Return the (x, y) coordinate for the center point of the cell that contains the specified text.  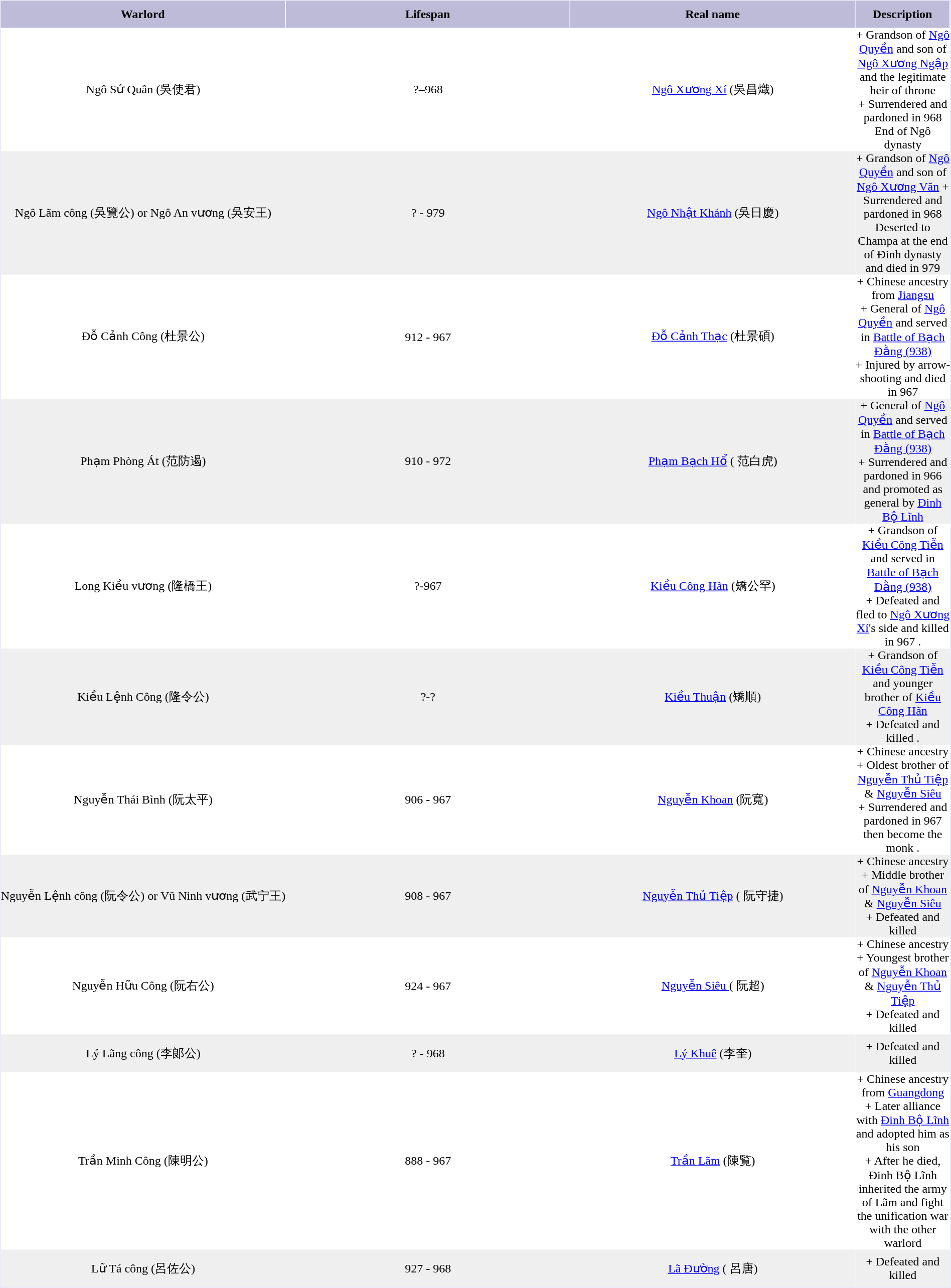
Lifespan (428, 15)
924 - 967 (428, 986)
Ngô Sứ Quân (吳使君) (143, 90)
Ngô Nhật Khánh (吳日慶) (713, 213)
+ General of Ngô Quyền and served in Battle of Bạch Đằng (938) + Surrendered and pardoned in 966 and promoted as general by Đinh Bộ Lĩnh (903, 461)
927 - 968 (428, 1269)
+ Chinese ancestry + Middle brother of Nguyễn Khoan & Nguyễn Siêu + Defeated and killed (903, 896)
+ Chinese ancestry + Youngest brother of Nguyễn Khoan & Nguyễn Thủ Tiệp + Defeated and killed (903, 986)
? - 979 (428, 213)
888 - 967 (428, 1161)
?-? (428, 697)
Đỗ Cảnh Công (杜景公) (143, 337)
? - 968 (428, 1053)
Long Kiều vương (隆橋王) (143, 586)
Nguyễn Khoan (阮寬) (713, 799)
Kiều Lệnh Công (隆令公) (143, 697)
Trần Minh Công (陳明公) (143, 1161)
Phạm Bạch Hổ ( 范白虎) (713, 461)
+ Grandson of Kiều Công Tiễn and younger brother of Kiều Công Hãn + Defeated and killed . (903, 697)
Lý Lãng công (李郞公) (143, 1053)
Nguyễn Hữu Công (阮右公) (143, 986)
Real name (713, 15)
908 - 967 (428, 896)
910 - 972 (428, 461)
?–968 (428, 90)
Lý Khuê (李奎) (713, 1053)
906 - 967 (428, 799)
Nguyễn Thủ Tiệp ( 阮守捷) (713, 896)
+ Chinese ancestry from Jiangsu + General of Ngô Quyền and served in Battle of Bạch Đằng (938) + Injured by arrow-shooting and died in 967 (903, 337)
+ Grandson of Ngô Quyền and son of Ngô Xương Văn + Surrendered and pardoned in 968 Deserted to Champa at the end of Đinh dynasty and died in 979 (903, 213)
Warlord (143, 15)
Ngô Lãm công (吳覽公) or Ngô An vương (吳安王) (143, 213)
Phạm Phòng Át (范防遏) (143, 461)
912 - 967 (428, 337)
?-967 (428, 586)
+ Grandson of Ngô Quyền and son of Ngô Xương Ngập and the legitimate heir of throne + Surrendered and pardoned in 968 End of Ngô dynasty (903, 90)
Kiều Thuận (矯順) (713, 697)
Lữ Tá công (呂佐公) (143, 1269)
Nguyễn Siêu ( 阮超) (713, 986)
Trần Lãm (陳覧) (713, 1161)
Kiều Công Hãn (矯公罕) (713, 586)
Nguyễn Thái Bình (阮太平) (143, 799)
Lã Đường ( 呂唐) (713, 1269)
Ngô Xương Xí (吳昌熾) (713, 90)
Đỗ Cảnh Thạc (杜景碩) (713, 337)
Nguyễn Lệnh công (阮令公) or Vũ Ninh vương (武宁王) (143, 896)
Description (903, 15)
+ Chinese ancestry + Oldest brother of Nguyễn Thủ Tiệp & Nguyễn Siêu + Surrendered and pardoned in 967 then become the monk . (903, 799)
+ Grandson of Kiều Công Tiễn and served in Battle of Bạch Đằng (938) + Defeated and fled to Ngô Xương Xí's side and killed in 967 . (903, 586)
